Provide the (X, Y) coordinate of the cell's center where the given text is located.  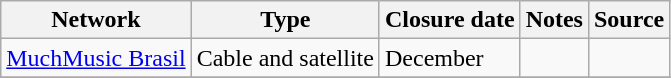
December (450, 58)
Network (96, 20)
Cable and satellite (285, 58)
MuchMusic Brasil (96, 58)
Notes (554, 20)
Source (628, 20)
Type (285, 20)
Closure date (450, 20)
